Locate the cell with the specified text and output its (x, y) center coordinate. 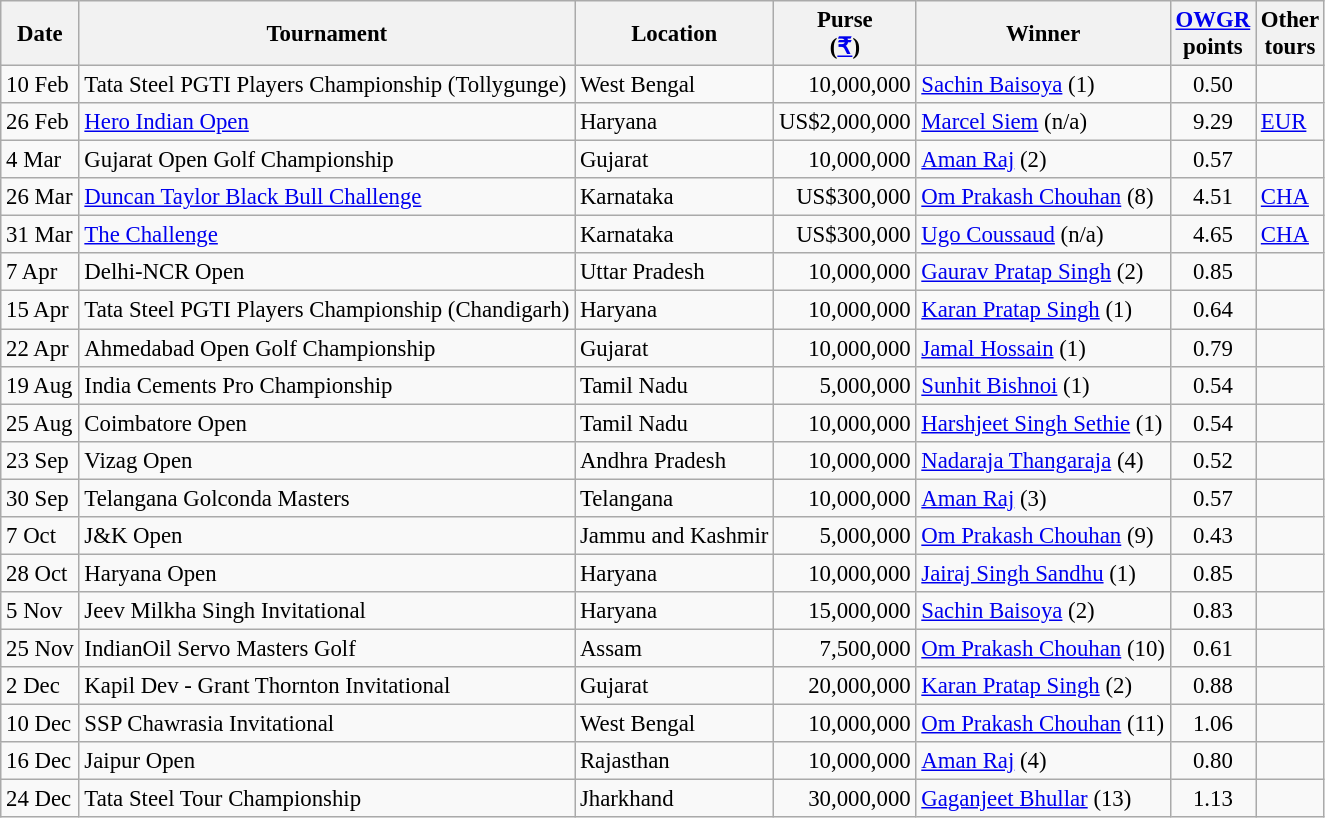
0.80 (1212, 761)
20,000,000 (845, 686)
Tournament (327, 34)
Karan Pratap Singh (1) (1043, 310)
Rajasthan (674, 761)
Aman Raj (2) (1043, 160)
Vizag Open (327, 460)
Haryana Open (327, 573)
SSP Chawrasia Invitational (327, 724)
Om Prakash Chouhan (8) (1043, 197)
2 Dec (40, 686)
26 Mar (40, 197)
16 Dec (40, 761)
7,500,000 (845, 648)
7 Oct (40, 536)
Winner (1043, 34)
Ugo Coussaud (n/a) (1043, 235)
24 Dec (40, 799)
Telangana Golconda Masters (327, 498)
1.13 (1212, 799)
Karan Pratap Singh (2) (1043, 686)
25 Aug (40, 423)
Coimbatore Open (327, 423)
Jammu and Kashmir (674, 536)
Telangana (674, 498)
Location (674, 34)
Tata Steel PGTI Players Championship (Chandigarh) (327, 310)
IndianOil Servo Masters Golf (327, 648)
Sachin Baisoya (2) (1043, 611)
26 Feb (40, 122)
15,000,000 (845, 611)
Gaganjeet Bhullar (13) (1043, 799)
31 Mar (40, 235)
4.65 (1212, 235)
Jeev Milkha Singh Invitational (327, 611)
Gujarat Open Golf Championship (327, 160)
Sachin Baisoya (1) (1043, 85)
10 Dec (40, 724)
Assam (674, 648)
Aman Raj (4) (1043, 761)
28 Oct (40, 573)
Aman Raj (3) (1043, 498)
30 Sep (40, 498)
Om Prakash Chouhan (9) (1043, 536)
Purse(₹) (845, 34)
Nadaraja Thangaraja (4) (1043, 460)
Kapil Dev - Grant Thornton Invitational (327, 686)
Gaurav Pratap Singh (2) (1043, 273)
Jaipur Open (327, 761)
0.50 (1212, 85)
Tata Steel Tour Championship (327, 799)
J&K Open (327, 536)
0.64 (1212, 310)
19 Aug (40, 385)
10 Feb (40, 85)
Jairaj Singh Sandhu (1) (1043, 573)
30,000,000 (845, 799)
Om Prakash Chouhan (10) (1043, 648)
OWGRpoints (1212, 34)
0.79 (1212, 348)
9.29 (1212, 122)
Andhra Pradesh (674, 460)
Jamal Hossain (1) (1043, 348)
7 Apr (40, 273)
22 Apr (40, 348)
Sunhit Bishnoi (1) (1043, 385)
23 Sep (40, 460)
Othertours (1290, 34)
Hero Indian Open (327, 122)
Ahmedabad Open Golf Championship (327, 348)
Uttar Pradesh (674, 273)
Om Prakash Chouhan (11) (1043, 724)
Duncan Taylor Black Bull Challenge (327, 197)
Delhi-NCR Open (327, 273)
0.83 (1212, 611)
India Cements Pro Championship (327, 385)
The Challenge (327, 235)
4.51 (1212, 197)
0.88 (1212, 686)
0.52 (1212, 460)
US$2,000,000 (845, 122)
5 Nov (40, 611)
Jharkhand (674, 799)
Harshjeet Singh Sethie (1) (1043, 423)
0.61 (1212, 648)
25 Nov (40, 648)
Date (40, 34)
15 Apr (40, 310)
Tata Steel PGTI Players Championship (Tollygunge) (327, 85)
1.06 (1212, 724)
4 Mar (40, 160)
0.43 (1212, 536)
EUR (1290, 122)
Marcel Siem (n/a) (1043, 122)
